Identify which cell holds the provided text, then report its (X, Y) central coordinate. 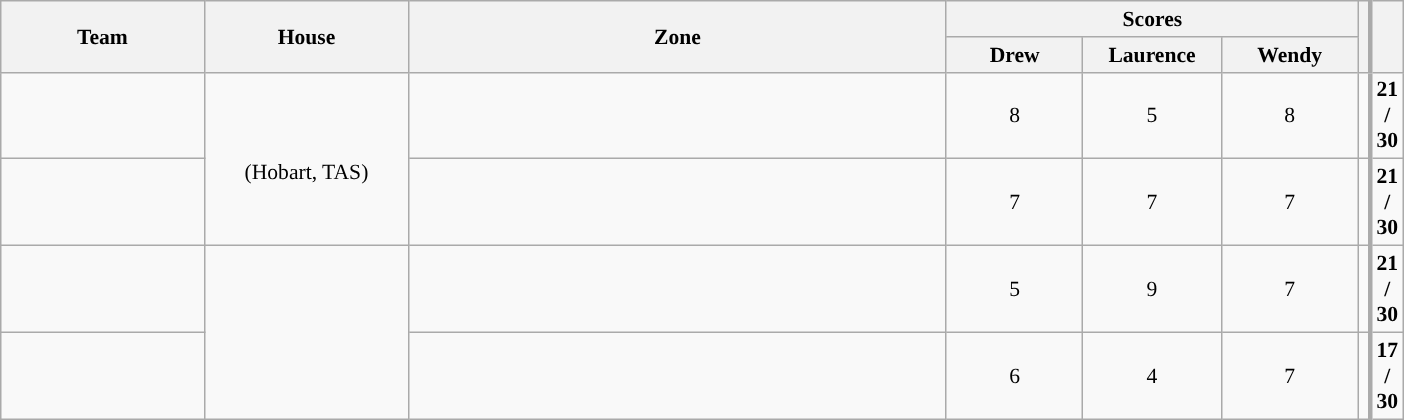
Scores (1152, 19)
Wendy (1290, 55)
House (306, 36)
Team (102, 36)
9 (1152, 290)
Drew (1014, 55)
6 (1014, 376)
Zone (678, 36)
(Hobart, TAS) (306, 158)
17 / 30 (1386, 376)
Laurence (1152, 55)
4 (1152, 376)
